Search for the cell housing the specified text and yield its [x, y] center coordinate. 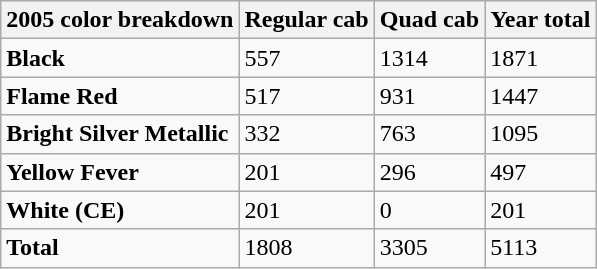
Total [120, 248]
2005 color breakdown [120, 20]
Flame Red [120, 96]
1808 [306, 248]
1095 [540, 134]
Quad cab [429, 20]
Yellow Fever [120, 172]
332 [306, 134]
0 [429, 210]
931 [429, 96]
3305 [429, 248]
1871 [540, 58]
Black [120, 58]
517 [306, 96]
296 [429, 172]
1447 [540, 96]
5113 [540, 248]
White (CE) [120, 210]
557 [306, 58]
1314 [429, 58]
Bright Silver Metallic [120, 134]
Year total [540, 20]
Regular cab [306, 20]
763 [429, 134]
497 [540, 172]
